Locate the cell with the specified text and output its [X, Y] center coordinate. 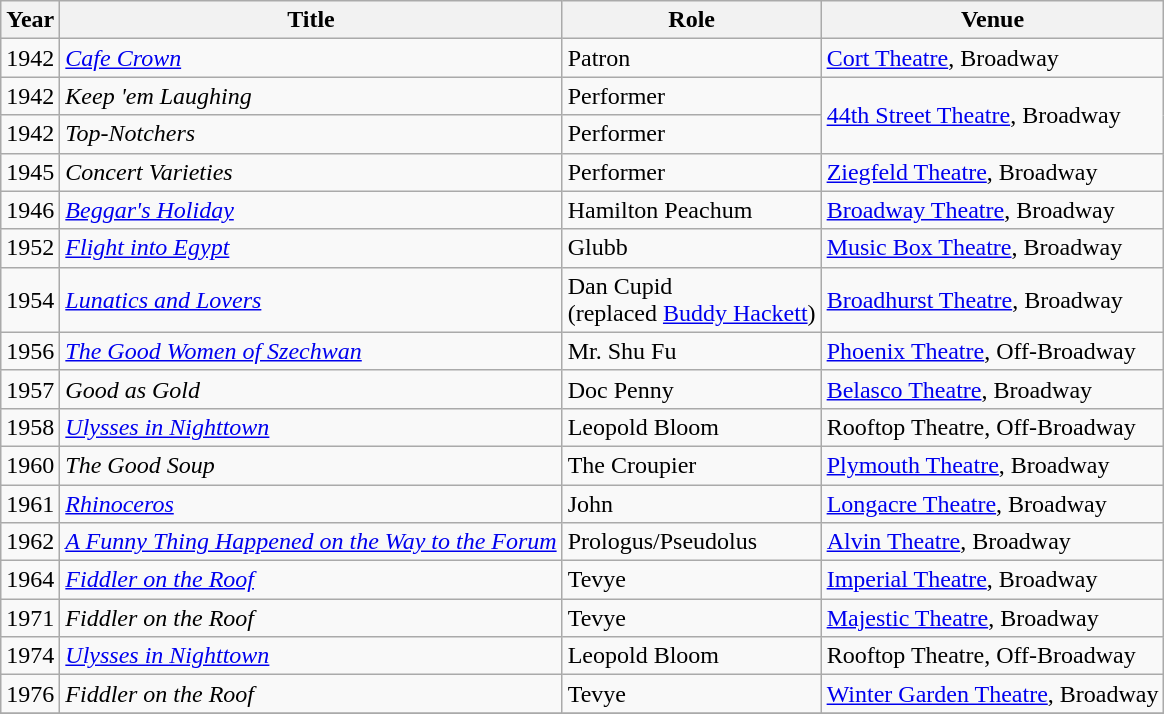
Keep 'em Laughing [311, 96]
Cafe Crown [311, 58]
44th Street Theatre, Broadway [992, 115]
Lunatics and Lovers [311, 300]
Alvin Theatre, Broadway [992, 542]
1971 [30, 618]
Ziegfeld Theatre, Broadway [992, 172]
The Good Soup [311, 465]
Year [30, 20]
Broadway Theatre, Broadway [992, 210]
1958 [30, 427]
1976 [30, 694]
Majestic Theatre, Broadway [992, 618]
1960 [30, 465]
1962 [30, 542]
Cort Theatre, Broadway [992, 58]
1954 [30, 300]
Mr. Shu Fu [692, 351]
Rhinoceros [311, 503]
Title [311, 20]
Broadhurst Theatre, Broadway [992, 300]
Role [692, 20]
The Good Women of Szechwan [311, 351]
Plymouth Theatre, Broadway [992, 465]
Doc Penny [692, 389]
Phoenix Theatre, Off-Broadway [992, 351]
Belasco Theatre, Broadway [992, 389]
1957 [30, 389]
Hamilton Peachum [692, 210]
Longacre Theatre, Broadway [992, 503]
Winter Garden Theatre, Broadway [992, 694]
1961 [30, 503]
Glubb [692, 248]
1946 [30, 210]
1974 [30, 656]
1945 [30, 172]
John [692, 503]
Venue [992, 20]
Patron [692, 58]
Concert Varieties [311, 172]
Flight into Egypt [311, 248]
Dan Cupid (replaced Buddy Hackett) [692, 300]
Prologus/Pseudolus [692, 542]
Music Box Theatre, Broadway [992, 248]
1952 [30, 248]
The Croupier [692, 465]
1956 [30, 351]
Good as Gold [311, 389]
1964 [30, 580]
A Funny Thing Happened on the Way to the Forum [311, 542]
Beggar's Holiday [311, 210]
Imperial Theatre, Broadway [992, 580]
Top-Notchers [311, 134]
